Detect which cell encompasses the target text, then output its (X, Y) center coordinate. 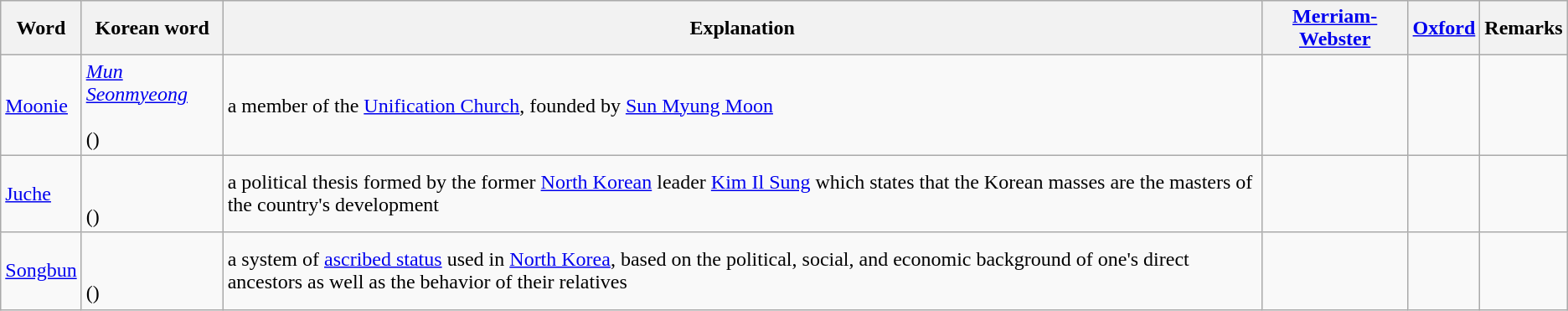
Mun Seonmyeong() (152, 106)
Remarks (1524, 29)
Oxford (1444, 29)
Word (41, 29)
Merriam-Webster (1335, 29)
Explanation (742, 29)
Juche (41, 194)
a member of the Unification Church, founded by Sun Myung Moon (742, 106)
Moonie (41, 106)
Korean word (152, 29)
Songbun (41, 271)
